Capture the cell that displays the provided text and extract its (x, y) central coordinate. 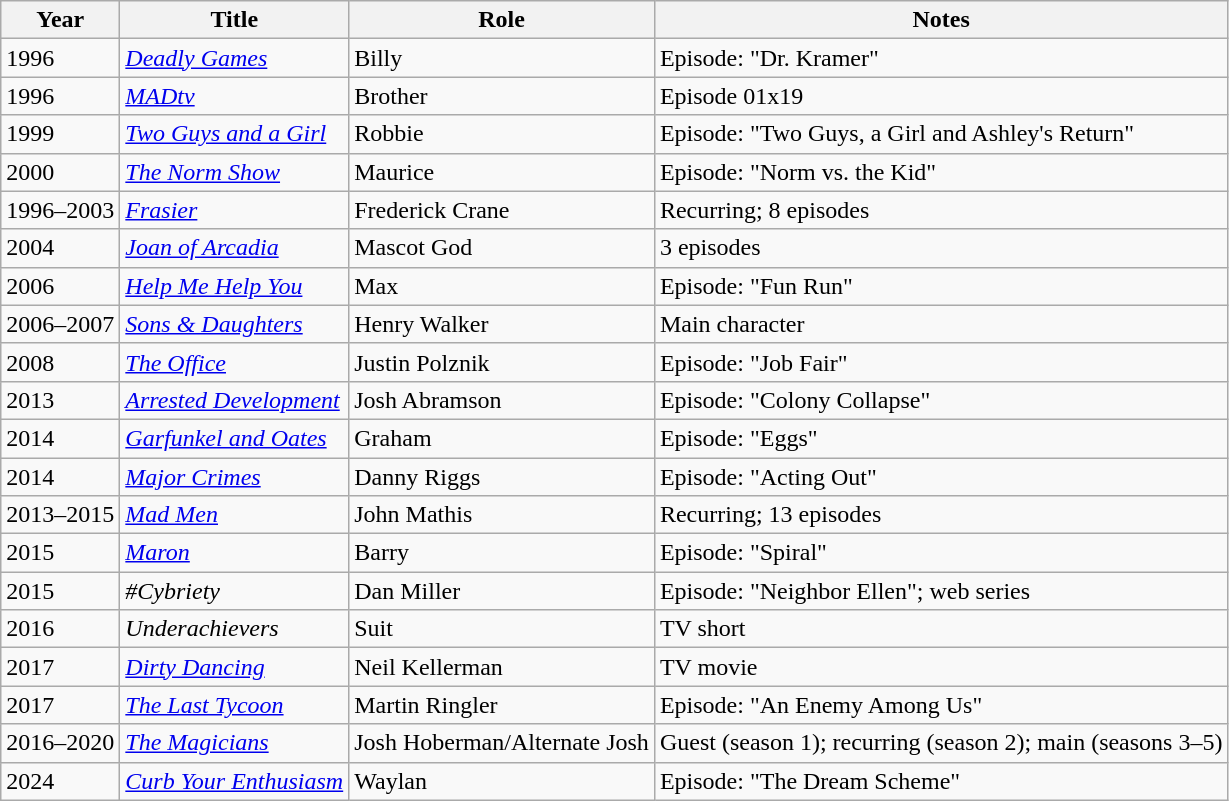
Notes (941, 20)
1999 (60, 134)
Deadly Games (234, 58)
3 episodes (941, 248)
Brother (502, 96)
Barry (502, 553)
Maurice (502, 172)
2016–2020 (60, 743)
Episode: "The Dream Scheme" (941, 781)
Help Me Help You (234, 286)
2013–2015 (60, 515)
Two Guys and a Girl (234, 134)
Max (502, 286)
Dan Miller (502, 591)
Suit (502, 629)
Episode: "Two Guys, a Girl and Ashley's Return" (941, 134)
Episode: "Job Fair" (941, 362)
2000 (60, 172)
Maron (234, 553)
2004 (60, 248)
1996–2003 (60, 210)
Frederick Crane (502, 210)
2024 (60, 781)
Garfunkel and Oates (234, 438)
Episode: "Eggs" (941, 438)
The Last Tycoon (234, 705)
Arrested Development (234, 400)
Frasier (234, 210)
Underachievers (234, 629)
Episode: "Dr. Kramer" (941, 58)
Major Crimes (234, 477)
#Cybriety (234, 591)
Joan of Arcadia (234, 248)
Episode: "An Enemy Among Us" (941, 705)
Martin Ringler (502, 705)
2013 (60, 400)
The Office (234, 362)
Episode: "Fun Run" (941, 286)
Justin Polznik (502, 362)
Recurring; 8 episodes (941, 210)
Dirty Dancing (234, 667)
Main character (941, 324)
Episode: "Norm vs. the Kid" (941, 172)
Episode: "Acting Out" (941, 477)
TV short (941, 629)
Waylan (502, 781)
MADtv (234, 96)
Mad Men (234, 515)
2006 (60, 286)
Graham (502, 438)
Curb Your Enthusiasm (234, 781)
Episode: "Spiral" (941, 553)
Episode 01x19 (941, 96)
Neil Kellerman (502, 667)
Role (502, 20)
Henry Walker (502, 324)
Josh Abramson (502, 400)
Recurring; 13 episodes (941, 515)
Guest (season 1); recurring (season 2); main (seasons 3–5) (941, 743)
Episode: "Neighbor Ellen"; web series (941, 591)
Mascot God (502, 248)
2016 (60, 629)
TV movie (941, 667)
Episode: "Colony Collapse" (941, 400)
Year (60, 20)
Robbie (502, 134)
2006–2007 (60, 324)
Danny Riggs (502, 477)
2008 (60, 362)
John Mathis (502, 515)
Billy (502, 58)
Sons & Daughters (234, 324)
The Magicians (234, 743)
Josh Hoberman/Alternate Josh (502, 743)
Title (234, 20)
The Norm Show (234, 172)
